Pinpoint the cell where the given text exists, returning its [x, y] midpoint coordinate. 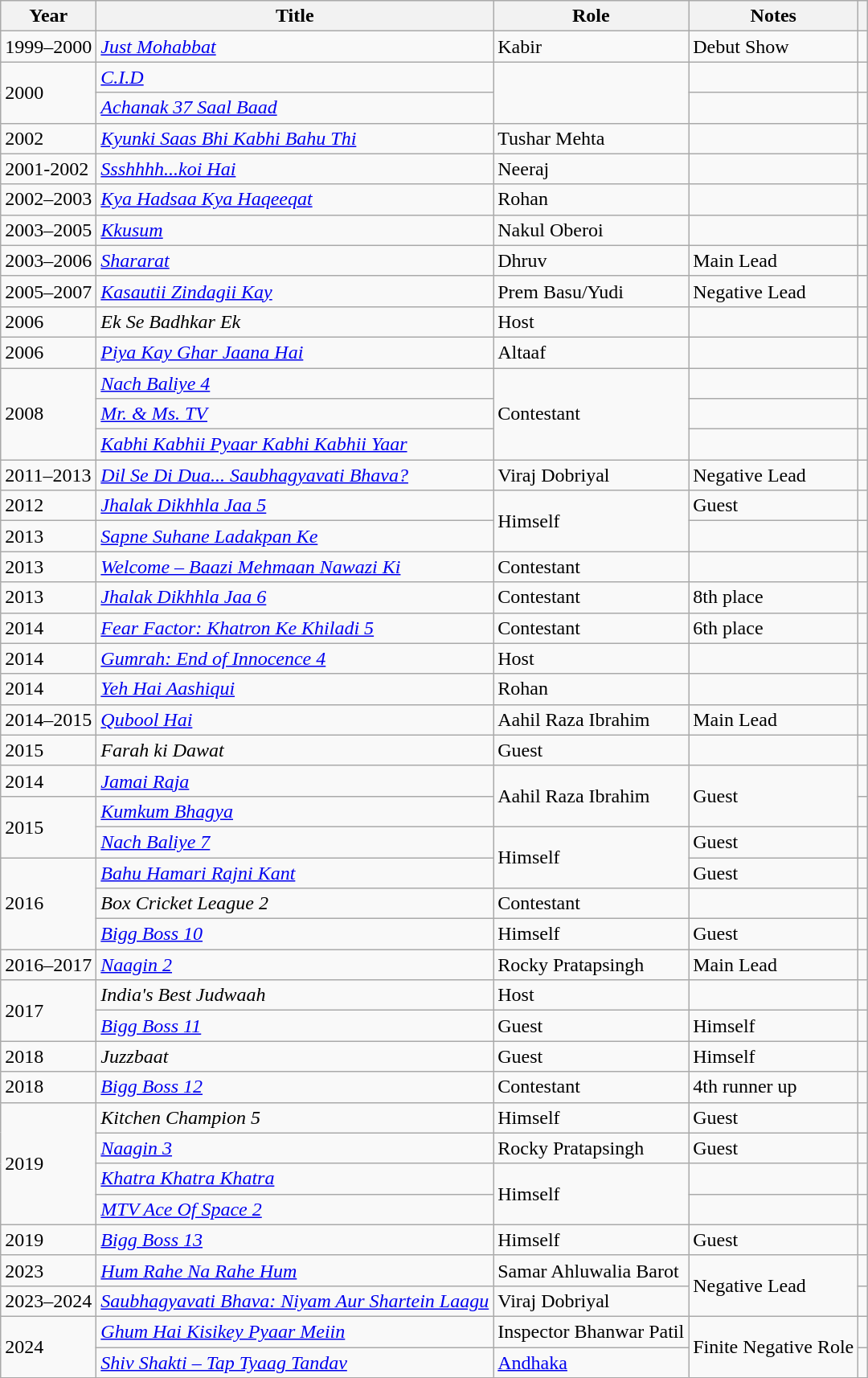
Kumkum Bhagya [295, 811]
Title [295, 16]
Jhalak Dikhhla Jaa 5 [295, 506]
Yeh Hai Aashiqui [295, 689]
Welcome – Baazi Mehmaan Nawazi Ki [295, 567]
2002 [48, 138]
Shararat [295, 260]
Sapne Suhane Ladakpan Ke [295, 536]
Kasautii Zindagii Kay [295, 291]
Jamai Raja [295, 781]
1999–2000 [48, 47]
Piya Kay Ghar Jaana Hai [295, 352]
2000 [48, 92]
2016 [48, 903]
India's Best Judwaah [295, 995]
Bigg Boss 10 [295, 934]
2023–2024 [48, 1301]
MTV Ace Of Space 2 [295, 1209]
Bigg Boss 11 [295, 1026]
Gumrah: End of Innocence 4 [295, 658]
Naagin 3 [295, 1148]
Bigg Boss 13 [295, 1240]
Ghum Hai Kisikey Pyaar Meiin [295, 1331]
Qubool Hai [295, 720]
Debut Show [773, 47]
2016–2017 [48, 965]
Finite Negative Role [773, 1347]
Neeraj [592, 169]
Bahu Hamari Rajni Kant [295, 872]
Kyunki Saas Bhi Kabhi Bahu Thi [295, 138]
Fear Factor: Khatron Ke Khiladi 5 [295, 628]
Kabir [592, 47]
Nach Baliye 7 [295, 842]
2011–2013 [48, 475]
Bigg Boss 12 [295, 1087]
8th place [773, 597]
Saubhagyavati Bhava: Niyam Aur Shartein Laagu [295, 1301]
Juzzbaat [295, 1056]
2023 [48, 1270]
Dhruv [592, 260]
Ek Se Badhkar Ek [295, 322]
Inspector Bhanwar Patil [592, 1331]
C.I.D [295, 77]
4th runner up [773, 1087]
2003–2005 [48, 230]
Khatra Khatra Khatra [295, 1179]
Box Cricket League 2 [295, 904]
Naagin 2 [295, 965]
2024 [48, 1347]
Kya Hadsaa Kya Haqeeqat [295, 199]
2002–2003 [48, 199]
Nach Baliye 4 [295, 383]
Notes [773, 16]
2014–2015 [48, 720]
Samar Ahluwalia Barot [592, 1270]
Hum Rahe Na Rahe Hum [295, 1270]
Prem Basu/Yudi [592, 291]
Nakul Oberoi [592, 230]
2005–2007 [48, 291]
Mr. & Ms. TV [295, 414]
6th place [773, 628]
Ssshhhh...koi Hai [295, 169]
Kkusum [295, 230]
Year [48, 16]
Andhaka [592, 1363]
2003–2006 [48, 260]
Kabhi Kabhii Pyaar Kabhi Kabhii Yaar [295, 445]
Jhalak Dikhhla Jaa 6 [295, 597]
Just Mohabbat [295, 47]
2012 [48, 506]
Altaaf [592, 352]
Tushar Mehta [592, 138]
Farah ki Dawat [295, 750]
Kitchen Champion 5 [295, 1118]
2017 [48, 1011]
Shiv Shakti – Tap Tyaag Tandav [295, 1363]
2001-2002 [48, 169]
2008 [48, 414]
Achanak 37 Saal Baad [295, 108]
Role [592, 16]
Dil Se Di Dua... Saubhagyavati Bhava? [295, 475]
